Determine the [X, Y] coordinate at the center of the cell enclosing the given text.  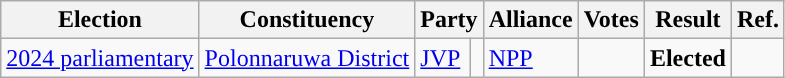
2024 parliamentary [100, 58]
Votes [611, 20]
Alliance [530, 20]
Ref. [758, 20]
JVP [443, 58]
Constituency [307, 20]
Polonnaruwa District [307, 58]
NPP [530, 58]
Result [688, 20]
Election [100, 20]
Elected [688, 58]
Party [449, 20]
